Extract the (X, Y) coordinate from the center of the cell holding the provided text.  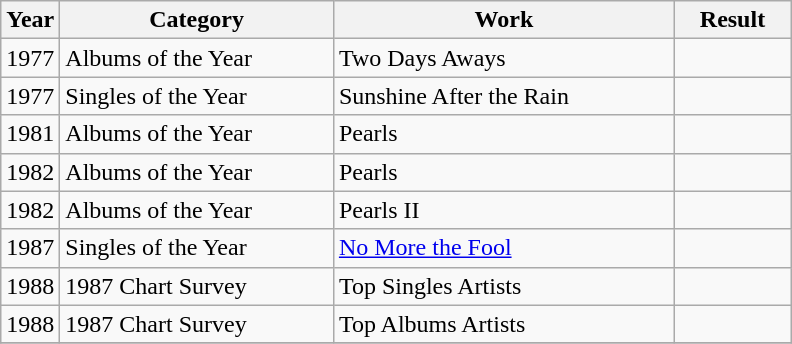
Top Singles Artists (504, 286)
1981 (30, 134)
Category (197, 20)
Sunshine After the Rain (504, 96)
Work (504, 20)
No More the Fool (504, 248)
Result (732, 20)
Year (30, 20)
1987 (30, 248)
Pearls II (504, 210)
Two Days Aways (504, 58)
Top Albums Artists (504, 324)
